For the text-containing cell, return its midpoint in (x, y) coordinate format. 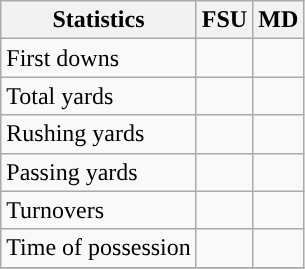
Turnovers (99, 210)
Total yards (99, 96)
Rushing yards (99, 134)
Time of possession (99, 248)
Statistics (99, 20)
Passing yards (99, 172)
First downs (99, 58)
FSU (224, 20)
MD (278, 20)
